Output the (x, y) coordinate of the center of the cell containing the given text.  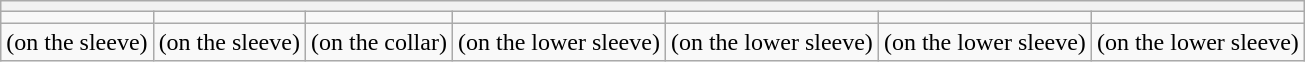
(on the collar) (378, 42)
